Output the [x, y] coordinate of the center of the cell containing the given text.  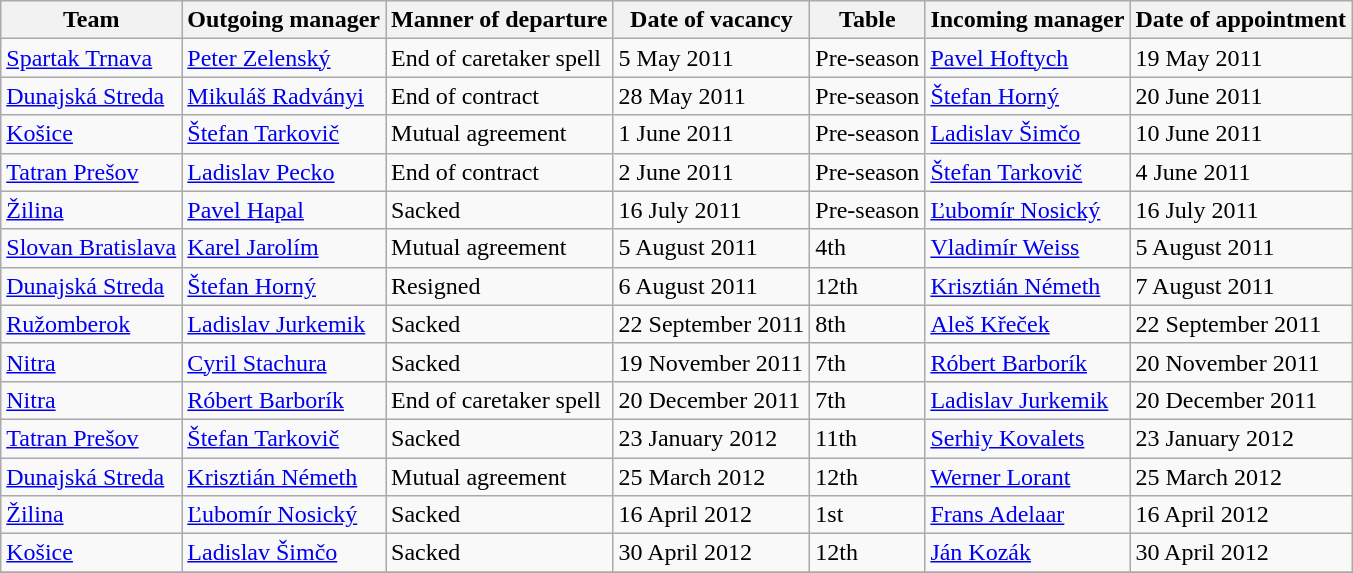
4 June 2011 [1241, 172]
20 November 2011 [1241, 362]
20 June 2011 [1241, 96]
28 May 2011 [712, 96]
2 June 2011 [712, 172]
Serhiy Kovalets [1028, 438]
Pavel Hapal [284, 210]
Ladislav Pecko [284, 172]
Vladimír Weiss [1028, 248]
Team [92, 20]
Manner of departure [500, 20]
Incoming manager [1028, 20]
11th [868, 438]
4th [868, 248]
Spartak Trnava [92, 58]
Mikuláš Radványi [284, 96]
Frans Adelaar [1028, 515]
1st [868, 515]
6 August 2011 [712, 286]
Ružomberok [92, 324]
19 May 2011 [1241, 58]
Outgoing manager [284, 20]
Date of vacancy [712, 20]
Werner Lorant [1028, 477]
8th [868, 324]
Peter Zelenský [284, 58]
Karel Jarolím [284, 248]
Pavel Hoftych [1028, 58]
19 November 2011 [712, 362]
Ján Kozák [1028, 553]
Table [868, 20]
Cyril Stachura [284, 362]
Slovan Bratislava [92, 248]
10 June 2011 [1241, 134]
Date of appointment [1241, 20]
Resigned [500, 286]
1 June 2011 [712, 134]
Aleš Křeček [1028, 324]
5 May 2011 [712, 58]
7 August 2011 [1241, 286]
